Return the [x, y] coordinate for the center point of the cell that contains the specified text.  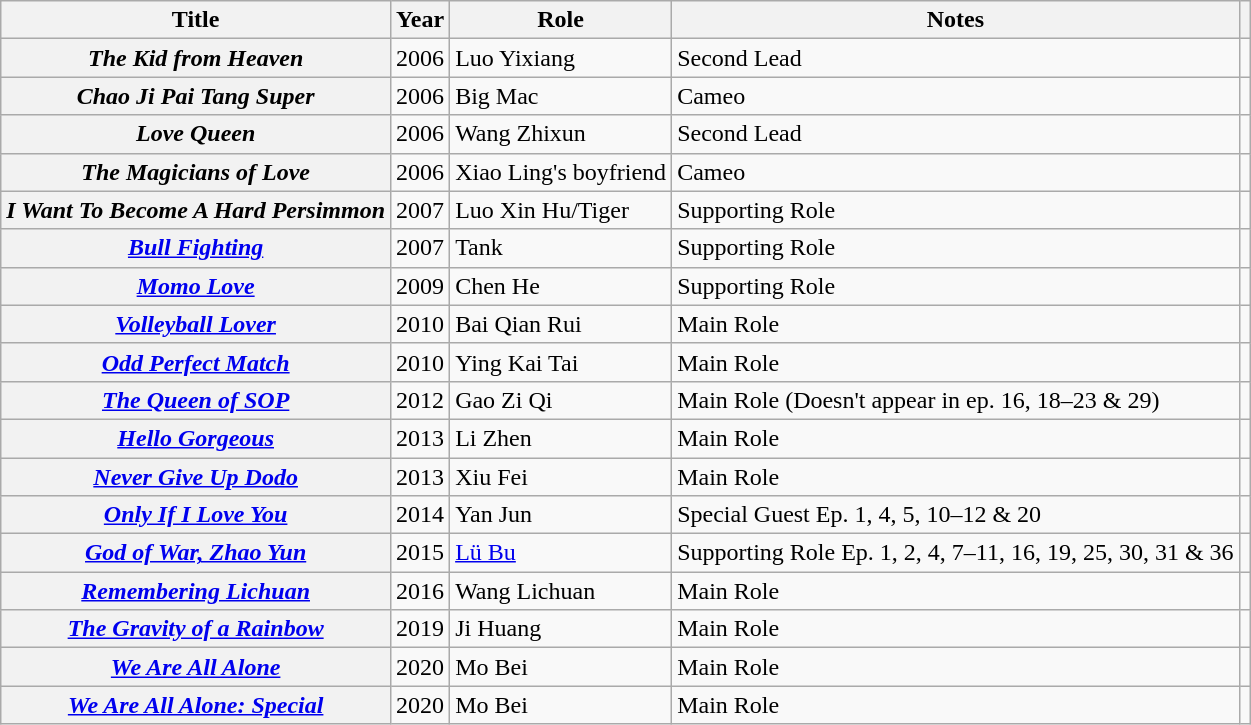
Yan Jun [561, 515]
Ji Huang [561, 629]
We Are All Alone [196, 667]
Xiu Fei [561, 477]
I Want To Become A Hard Persimmon [196, 210]
Gao Zi Qi [561, 400]
Wang Zhixun [561, 134]
Never Give Up Dodo [196, 477]
Wang Lichuan [561, 591]
Tank [561, 248]
Title [196, 20]
2016 [420, 591]
Chao Ji Pai Tang Super [196, 96]
Chen He [561, 286]
Only If I Love You [196, 515]
Notes [956, 20]
The Queen of SOP [196, 400]
Main Role (Doesn't appear in ep. 16, 18–23 & 29) [956, 400]
Xiao Ling's boyfriend [561, 172]
The Magicians of Love [196, 172]
Bai Qian Rui [561, 324]
The Gravity of a Rainbow [196, 629]
2009 [420, 286]
God of War, Zhao Yun [196, 553]
Hello Gorgeous [196, 438]
Role [561, 20]
Big Mac [561, 96]
We Are All Alone: Special [196, 705]
Bull Fighting [196, 248]
Love Queen [196, 134]
2019 [420, 629]
Odd Perfect Match [196, 362]
Remembering Lichuan [196, 591]
Volleyball Lover [196, 324]
Ying Kai Tai [561, 362]
Momo Love [196, 286]
Supporting Role Ep. 1, 2, 4, 7–11, 16, 19, 25, 30, 31 & 36 [956, 553]
Special Guest Ep. 1, 4, 5, 10–12 & 20 [956, 515]
2015 [420, 553]
2012 [420, 400]
Li Zhen [561, 438]
Lü Bu [561, 553]
The Kid from Heaven [196, 58]
Luo Xin Hu/Tiger [561, 210]
2014 [420, 515]
Luo Yixiang [561, 58]
Year [420, 20]
